Find where the given text appears and provide that cell's center as (x, y) coordinate. 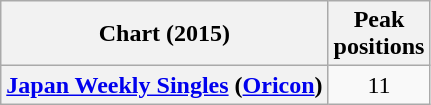
Japan Weekly Singles (Oricon) (164, 85)
11 (379, 85)
Chart (2015) (164, 34)
Peakpositions (379, 34)
